Provide the (X, Y) coordinate of the cell's center where the given text is located.  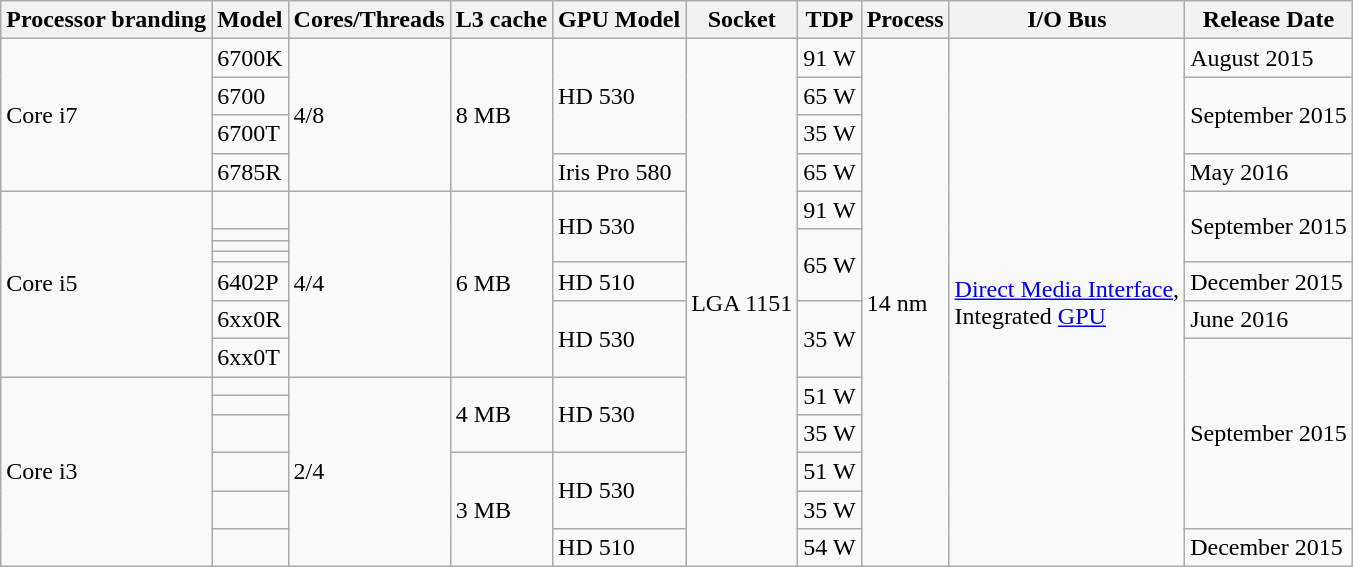
Direct Media Interface,Integrated GPU (1067, 303)
6 MB (501, 284)
6700K (250, 58)
Release Date (1269, 20)
Iris Pro 580 (620, 172)
6700 (250, 96)
Core i5 (106, 284)
4 MB (501, 414)
2/4 (369, 471)
Process (905, 20)
Core i7 (106, 115)
June 2016 (1269, 319)
6xx0T (250, 357)
August 2015 (1269, 58)
May 2016 (1269, 172)
6700T (250, 134)
6xx0R (250, 319)
LGA 1151 (742, 303)
I/O Bus (1067, 20)
14 nm (905, 303)
TDP (830, 20)
GPU Model (620, 20)
6402P (250, 281)
54 W (830, 548)
3 MB (501, 510)
L3 cache (501, 20)
6785R (250, 172)
8 MB (501, 115)
Cores/Threads (369, 20)
Model (250, 20)
4/4 (369, 284)
Socket (742, 20)
4/8 (369, 115)
Core i3 (106, 471)
Processor branding (106, 20)
